Locate the cell with the specified text and output its (x, y) center coordinate. 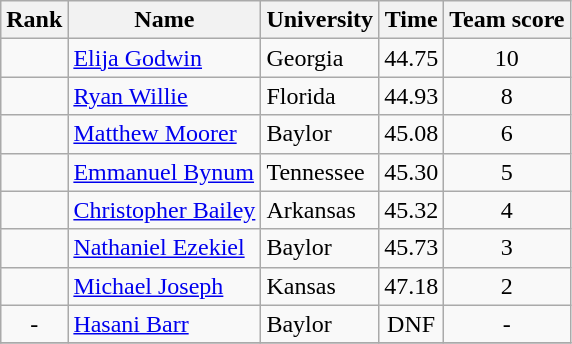
Arkansas (320, 210)
DNF (412, 324)
5 (507, 172)
4 (507, 210)
45.73 (412, 248)
6 (507, 134)
Time (412, 20)
Kansas (320, 286)
Elija Godwin (164, 58)
45.08 (412, 134)
44.75 (412, 58)
3 (507, 248)
Team score (507, 20)
University (320, 20)
Hasani Barr (164, 324)
Nathaniel Ezekiel (164, 248)
47.18 (412, 286)
8 (507, 96)
10 (507, 58)
2 (507, 286)
Tennessee (320, 172)
Florida (320, 96)
Emmanuel Bynum (164, 172)
45.30 (412, 172)
Georgia (320, 58)
Matthew Moorer (164, 134)
Name (164, 20)
Michael Joseph (164, 286)
Ryan Willie (164, 96)
Rank (34, 20)
Christopher Bailey (164, 210)
44.93 (412, 96)
45.32 (412, 210)
